Locate the cell with the specified text and output its [x, y] center coordinate. 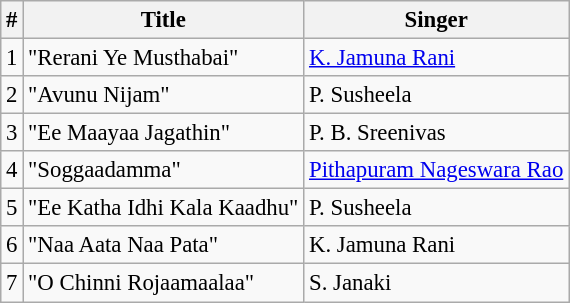
3 [12, 133]
Singer [436, 20]
"O Chinni Rojaamaalaa" [164, 283]
"Ee Katha Idhi Kala Kaadhu" [164, 208]
"Rerani Ye Musthabai" [164, 58]
Pithapuram Nageswara Rao [436, 170]
S. Janaki [436, 283]
"Naa Aata Naa Pata" [164, 245]
"Avunu Nijam" [164, 95]
6 [12, 245]
# [12, 20]
5 [12, 208]
2 [12, 95]
"Ee Maayaa Jagathin" [164, 133]
P. B. Sreenivas [436, 133]
1 [12, 58]
4 [12, 170]
Title [164, 20]
"Soggaadamma" [164, 170]
7 [12, 283]
